Find where the given text appears and provide that cell's center as (x, y) coordinate. 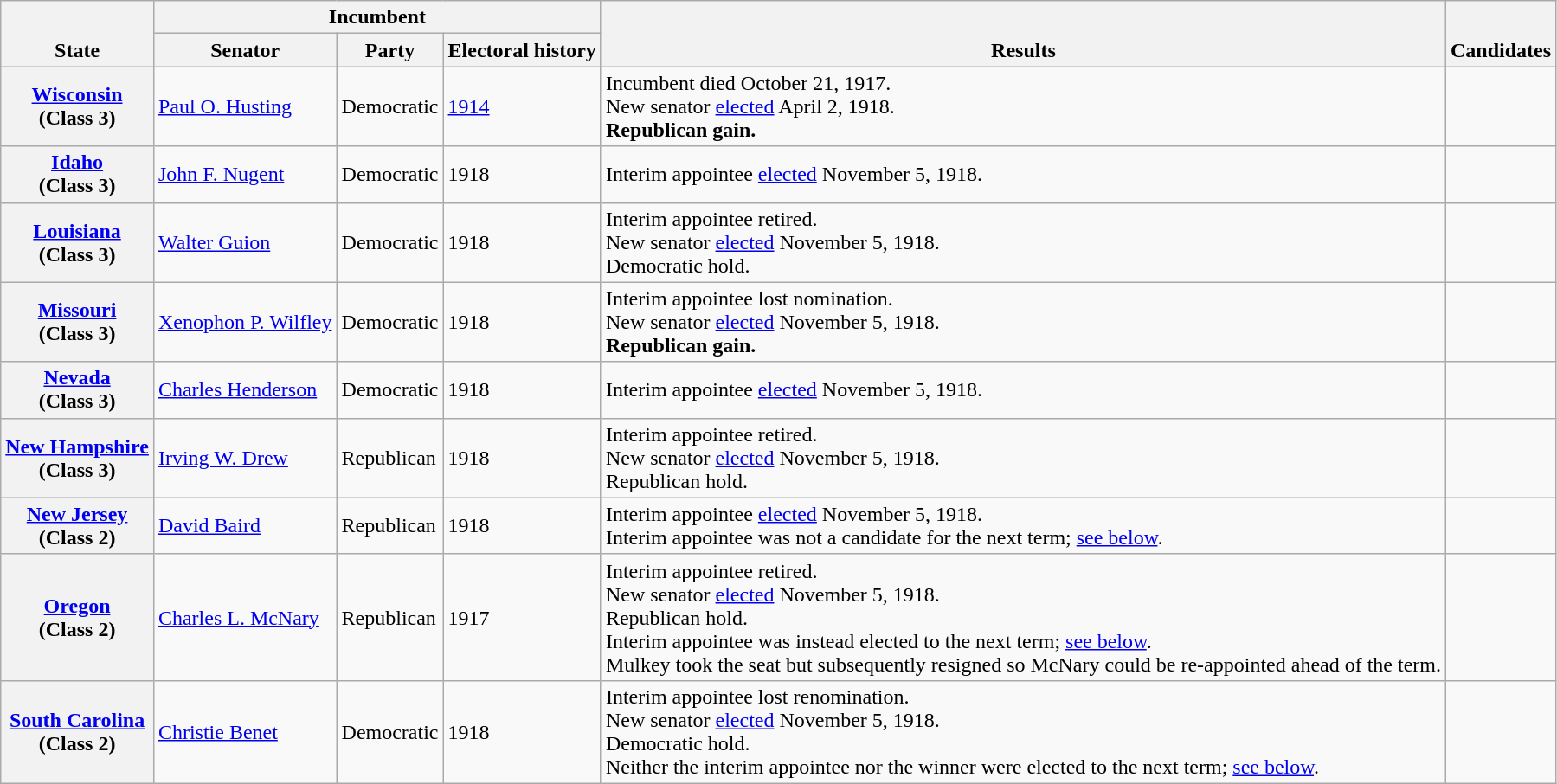
Charles Henderson (245, 389)
Irving W. Drew (245, 458)
Charles L. McNary (245, 617)
Nevada(Class 3) (78, 389)
1914 (522, 106)
Candidates (1501, 34)
Interim appointee retired.New senator elected November 5, 1918.Republican hold. (1023, 458)
David Baird (245, 526)
Walter Guion (245, 242)
1917 (522, 617)
Interim appointee elected November 5, 1918.Interim appointee was not a candidate for the next term; see below. (1023, 526)
Oregon(Class 2) (78, 617)
Interim appointee lost nomination.New senator elected November 5, 1918.Republican gain. (1023, 322)
New Hampshire(Class 3) (78, 458)
Xenophon P. Wilfley (245, 322)
South Carolina(Class 2) (78, 732)
Senator (245, 50)
Idaho(Class 3) (78, 175)
John F. Nugent (245, 175)
Wisconsin(Class 3) (78, 106)
Incumbent (377, 17)
Louisiana(Class 3) (78, 242)
New Jersey(Class 2) (78, 526)
Interim appointee retired.New senator elected November 5, 1918.Democratic hold. (1023, 242)
Christie Benet (245, 732)
Electoral history (522, 50)
Results (1023, 34)
Party (389, 50)
Incumbent died October 21, 1917.New senator elected April 2, 1918.Republican gain. (1023, 106)
State (78, 34)
Missouri(Class 3) (78, 322)
Paul O. Husting (245, 106)
